Locate the cell with the specified text and output its [X, Y] center coordinate. 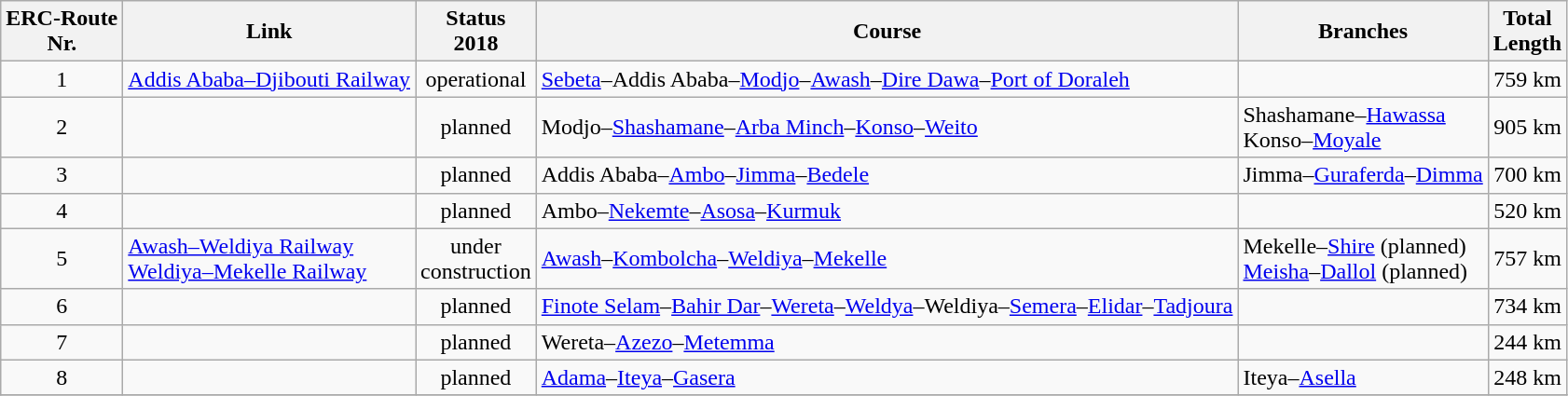
Modjo–Shashamane–Arba Minch–Konso–Weito [887, 127]
6 [62, 307]
Finote Selam–Bahir Dar–Wereta–Weldya–Weldiya–Semera–Elidar–Tadjoura [887, 307]
244 km [1527, 342]
Adama–Iteya–Gasera [887, 377]
Branches [1363, 32]
Jimma–Guraferda–Dimma [1363, 175]
759 km [1527, 79]
8 [62, 377]
4 [62, 211]
TotalLength [1527, 32]
248 km [1527, 377]
7 [62, 342]
Addis Ababa–Djibouti Railway [269, 79]
Course [887, 32]
1 [62, 79]
Awash–Weldiya RailwayWeldiya–Mekelle Railway [269, 259]
Wereta–Azezo–Metemma [887, 342]
734 km [1527, 307]
905 km [1527, 127]
Sebeta–Addis Ababa–Modjo–Awash–Dire Dawa–Port of Doraleh [887, 79]
Addis Ababa–Ambo–Jimma–Bedele [887, 175]
2 [62, 127]
ERC-RouteNr. [62, 32]
Status2018 [476, 32]
5 [62, 259]
Mekelle–Shire (planned)Meisha–Dallol (planned) [1363, 259]
757 km [1527, 259]
700 km [1527, 175]
3 [62, 175]
Iteya–Asella [1363, 377]
underconstruction [476, 259]
Ambo–Nekemte–Asosa–Kurmuk [887, 211]
Link [269, 32]
Awash–Kombolcha–Weldiya–Mekelle [887, 259]
520 km [1527, 211]
Shashamane–HawassaKonso–Moyale [1363, 127]
operational [476, 79]
